Output the [x, y] coordinate of the center of the cell containing the given text.  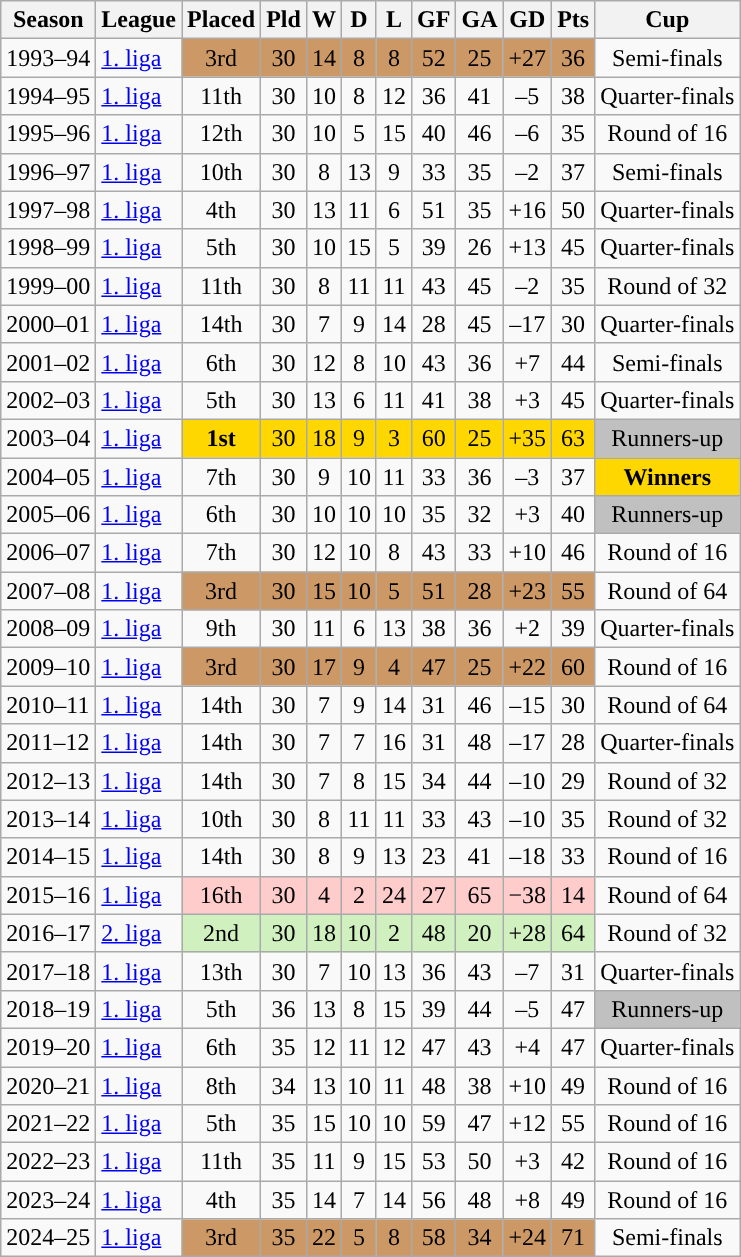
65 [480, 895]
64 [574, 933]
Pld [284, 20]
–6 [528, 134]
52 [434, 58]
2nd [222, 933]
2013–14 [48, 819]
2009–10 [48, 667]
2024–25 [48, 1238]
1994–95 [48, 96]
2020–21 [48, 1085]
2011–12 [48, 743]
GF [434, 20]
2001–02 [48, 362]
16 [394, 743]
–7 [528, 971]
24 [394, 895]
−38 [528, 895]
+13 [528, 248]
2004–05 [48, 477]
9th [222, 629]
22 [324, 1238]
2006–07 [48, 553]
2014–15 [48, 857]
+16 [528, 210]
2021–22 [48, 1124]
2008–09 [48, 629]
Pts [574, 20]
13th [222, 971]
1996–97 [48, 172]
32 [480, 515]
59 [434, 1124]
1993–94 [48, 58]
71 [574, 1238]
1995–96 [48, 134]
3 [394, 438]
–3 [528, 477]
+27 [528, 58]
2017–18 [48, 971]
+2 [528, 629]
W [324, 20]
26 [480, 248]
Cup [668, 20]
+24 [528, 1238]
17 [324, 667]
+22 [528, 667]
1997–98 [48, 210]
12th [222, 134]
29 [574, 781]
2016–17 [48, 933]
2003–04 [48, 438]
Placed [222, 20]
+35 [528, 438]
GD [528, 20]
2. liga [139, 933]
–15 [528, 705]
2018–19 [48, 1009]
D [358, 20]
Season [48, 20]
+28 [528, 933]
+4 [528, 1047]
16th [222, 895]
8th [222, 1085]
+8 [528, 1200]
League [139, 20]
20 [480, 933]
2000–01 [48, 324]
+7 [528, 362]
58 [434, 1238]
53 [434, 1162]
1998–99 [48, 248]
+12 [528, 1124]
Winners [668, 477]
2022–23 [48, 1162]
2012–13 [48, 781]
2010–11 [48, 705]
2007–08 [48, 591]
L [394, 20]
27 [434, 895]
GA [480, 20]
2019–20 [48, 1047]
1st [222, 438]
23 [434, 857]
2023–24 [48, 1200]
–18 [528, 857]
+23 [528, 591]
63 [574, 438]
56 [434, 1200]
2015–16 [48, 895]
2005–06 [48, 515]
2002–03 [48, 400]
42 [574, 1162]
1999–00 [48, 286]
